Return [X, Y] of the center of cell containing provided text 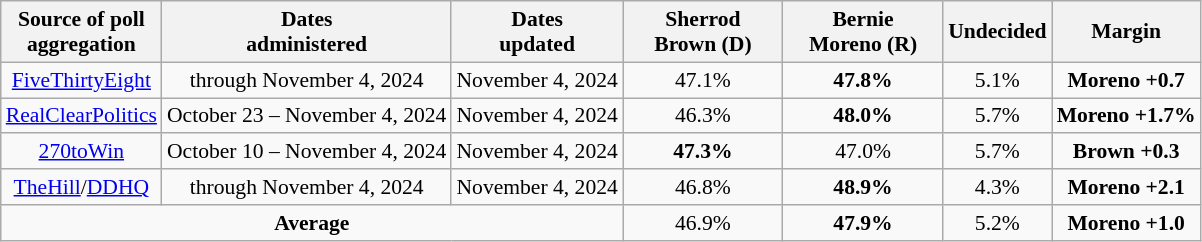
October 23 – November 4, 2024 [307, 116]
47.3% [703, 152]
270toWin [82, 152]
5.1% [997, 80]
5.2% [997, 223]
TheHill/DDHQ [82, 187]
47.1% [703, 80]
Moreno +1.0 [1126, 223]
46.8% [703, 187]
BernieMoreno (R) [863, 32]
Source of pollaggregation [82, 32]
Margin [1126, 32]
Moreno +2.1 [1126, 187]
48.0% [863, 116]
FiveThirtyEight [82, 80]
4.3% [997, 187]
Undecided [997, 32]
October 10 – November 4, 2024 [307, 152]
46.3% [703, 116]
SherrodBrown (D) [703, 32]
Moreno +0.7 [1126, 80]
47.8% [863, 80]
Brown +0.3 [1126, 152]
48.9% [863, 187]
Datesupdated [536, 32]
Average [312, 223]
46.9% [703, 223]
RealClearPolitics [82, 116]
47.0% [863, 152]
47.9% [863, 223]
Datesadministered [307, 32]
Moreno +1.7% [1126, 116]
